Locate the cell with the specified text and output its [X, Y] center coordinate. 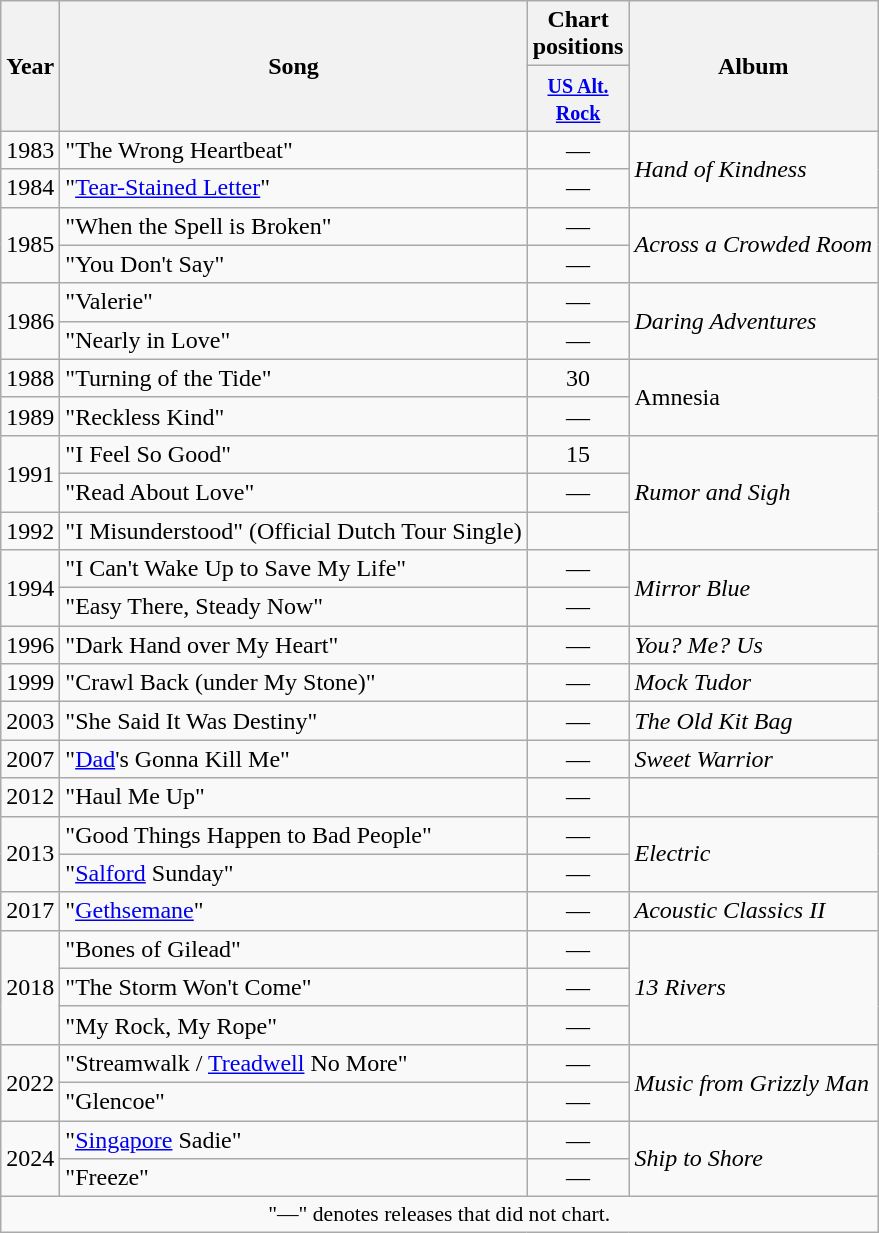
US Alt. Rock [578, 98]
Hand of Kindness [754, 169]
2022 [30, 1082]
"Dad's Gonna Kill Me" [294, 759]
1992 [30, 531]
"—" denotes releases that did not chart. [440, 1215]
1984 [30, 188]
2018 [30, 987]
"She Said It Was Destiny" [294, 721]
1983 [30, 150]
1985 [30, 245]
Across a Crowded Room [754, 245]
Amnesia [754, 397]
"The Storm Won't Come" [294, 987]
"Turning of the Tide" [294, 378]
Mock Tudor [754, 683]
"Haul Me Up" [294, 797]
"My Rock, My Rope" [294, 1025]
Mirror Blue [754, 588]
1996 [30, 645]
15 [578, 454]
"Good Things Happen to Bad People" [294, 835]
"Salford Sunday" [294, 873]
Ship to Shore [754, 1158]
"Reckless Kind" [294, 416]
1994 [30, 588]
Album [754, 66]
1986 [30, 321]
"I Feel So Good" [294, 454]
1988 [30, 378]
"Valerie" [294, 302]
"Crawl Back (under My Stone)" [294, 683]
1991 [30, 473]
"Gethsemane" [294, 911]
"Freeze" [294, 1178]
2013 [30, 854]
Electric [754, 854]
"When the Spell is Broken" [294, 226]
"Dark Hand over My Heart" [294, 645]
2017 [30, 911]
"Bones of Gilead" [294, 949]
"Read About Love" [294, 492]
Music from Grizzly Man [754, 1082]
You? Me? Us [754, 645]
Daring Adventures [754, 321]
2024 [30, 1158]
"Glencoe" [294, 1101]
Sweet Warrior [754, 759]
2012 [30, 797]
"Streamwalk / Treadwell No More" [294, 1063]
1999 [30, 683]
30 [578, 378]
2007 [30, 759]
Chart positions [578, 34]
"Tear-Stained Letter" [294, 188]
"I Misunderstood" (Official Dutch Tour Single) [294, 531]
"I Can't Wake Up to Save My Life" [294, 569]
1989 [30, 416]
The Old Kit Bag [754, 721]
"Nearly in Love" [294, 340]
13 Rivers [754, 987]
Song [294, 66]
Acoustic Classics II [754, 911]
Year [30, 66]
2003 [30, 721]
"Singapore Sadie" [294, 1139]
"Easy There, Steady Now" [294, 607]
"The Wrong Heartbeat" [294, 150]
"You Don't Say" [294, 264]
Rumor and Sigh [754, 492]
